For the text-containing cell, return its midpoint in [X, Y] coordinate format. 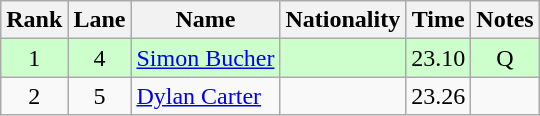
Rank [34, 20]
Notes [505, 20]
Nationality [343, 20]
2 [34, 96]
Time [438, 20]
1 [34, 58]
Simon Bucher [206, 58]
4 [100, 58]
Q [505, 58]
Lane [100, 20]
Dylan Carter [206, 96]
Name [206, 20]
23.26 [438, 96]
23.10 [438, 58]
5 [100, 96]
